For the text-containing cell, return its midpoint in (x, y) coordinate format. 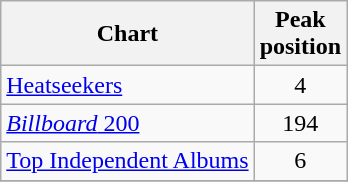
Peakposition (300, 34)
Billboard 200 (128, 123)
6 (300, 161)
194 (300, 123)
Chart (128, 34)
4 (300, 85)
Top Independent Albums (128, 161)
Heatseekers (128, 85)
